Extract the (x, y) coordinate from the center of the cell holding the provided text.  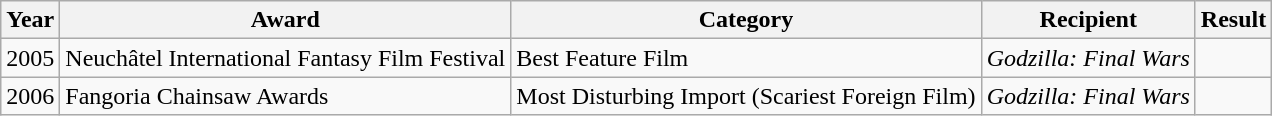
Recipient (1088, 20)
Fangoria Chainsaw Awards (286, 96)
Neuchâtel International Fantasy Film Festival (286, 58)
2006 (30, 96)
Year (30, 20)
Result (1233, 20)
Best Feature Film (746, 58)
Award (286, 20)
2005 (30, 58)
Category (746, 20)
Most Disturbing Import (Scariest Foreign Film) (746, 96)
